Capture the cell that displays the provided text and extract its [x, y] central coordinate. 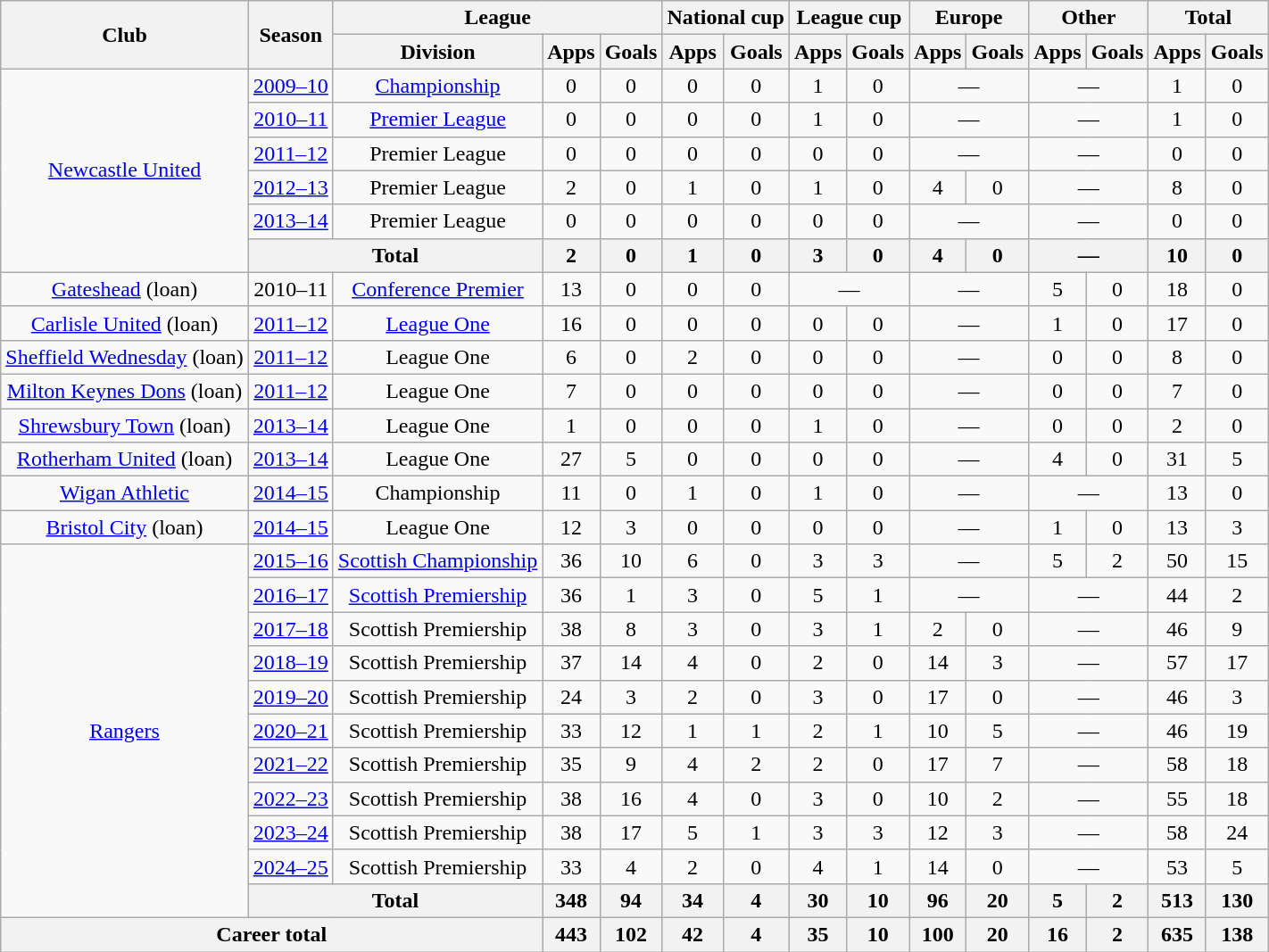
57 [1177, 663]
31 [1177, 459]
19 [1237, 731]
Rotherham United (loan) [125, 459]
2020–21 [291, 731]
League cup [849, 18]
2015–16 [291, 561]
102 [631, 934]
Sheffield Wednesday (loan) [125, 357]
138 [1237, 934]
Career total [271, 934]
Season [291, 35]
50 [1177, 561]
2016–17 [291, 595]
130 [1237, 900]
2024–25 [291, 866]
27 [571, 459]
53 [1177, 866]
2019–20 [291, 697]
55 [1177, 799]
34 [693, 900]
Bristol City (loan) [125, 527]
Newcastle United [125, 170]
2022–23 [291, 799]
Gateshead (loan) [125, 289]
National cup [726, 18]
11 [571, 493]
94 [631, 900]
Europe [969, 18]
2021–22 [291, 765]
Milton Keynes Dons (loan) [125, 391]
15 [1237, 561]
Club [125, 35]
Wigan Athletic [125, 493]
443 [571, 934]
2009–10 [291, 86]
30 [817, 900]
Other [1089, 18]
2017–18 [291, 629]
42 [693, 934]
37 [571, 663]
44 [1177, 595]
2018–19 [291, 663]
Conference Premier [437, 289]
Shrewsbury Town (loan) [125, 426]
Rangers [125, 732]
96 [938, 900]
100 [938, 934]
348 [571, 900]
635 [1177, 934]
Carlisle United (loan) [125, 323]
League [498, 18]
2023–24 [291, 832]
Division [437, 52]
513 [1177, 900]
2012–13 [291, 187]
Scottish Championship [437, 561]
